Return (x, y) of the center of cell containing provided text 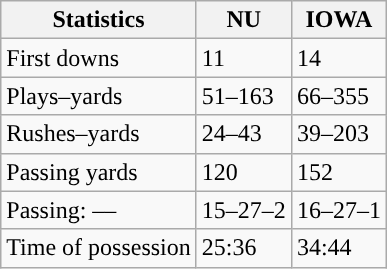
Time of possession (99, 248)
Statistics (99, 20)
51–163 (244, 96)
24–43 (244, 134)
39–203 (338, 134)
11 (244, 58)
Passing yards (99, 172)
34:44 (338, 248)
NU (244, 20)
120 (244, 172)
Rushes–yards (99, 134)
IOWA (338, 20)
Plays–yards (99, 96)
14 (338, 58)
152 (338, 172)
66–355 (338, 96)
25:36 (244, 248)
16–27–1 (338, 210)
Passing: –– (99, 210)
First downs (99, 58)
15–27–2 (244, 210)
